Extract the (X, Y) coordinate from the center of the cell holding the provided text.  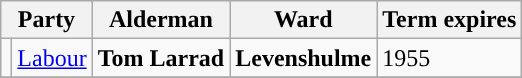
Party (46, 20)
Levenshulme (304, 58)
Tom Larrad (161, 58)
Term expires (450, 20)
Ward (304, 20)
1955 (450, 58)
Labour (52, 58)
Alderman (161, 20)
